Scan for the cell matching the given text and deliver its (X, Y) coordinate at center. 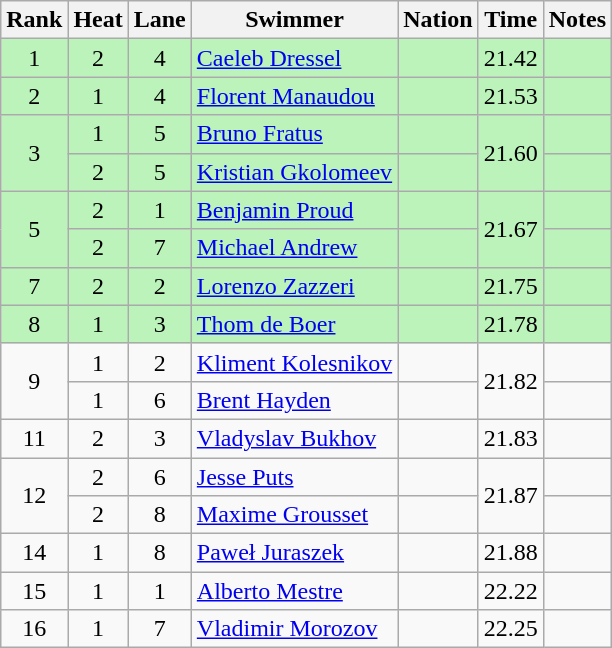
Time (510, 20)
Florent Manaudou (294, 96)
Michael Andrew (294, 248)
Kristian Gkolomeev (294, 172)
Brent Hayden (294, 400)
Bruno Fratus (294, 134)
Vladimir Morozov (294, 629)
Caeleb Dressel (294, 58)
21.82 (510, 381)
12 (34, 496)
14 (34, 553)
Paweł Juraszek (294, 553)
Nation (438, 20)
Jesse Puts (294, 477)
11 (34, 438)
Benjamin Proud (294, 210)
Notes (577, 20)
15 (34, 591)
Rank (34, 20)
21.88 (510, 553)
Lorenzo Zazzeri (294, 286)
Lane (160, 20)
21.53 (510, 96)
Vladyslav Bukhov (294, 438)
Maxime Grousset (294, 515)
21.83 (510, 438)
Kliment Kolesnikov (294, 362)
21.87 (510, 496)
22.22 (510, 591)
Alberto Mestre (294, 591)
21.78 (510, 324)
Swimmer (294, 20)
9 (34, 381)
Heat (98, 20)
Thom de Boer (294, 324)
21.67 (510, 229)
16 (34, 629)
22.25 (510, 629)
21.60 (510, 153)
21.42 (510, 58)
21.75 (510, 286)
